Find where the given text appears and provide that cell's center as (x, y) coordinate. 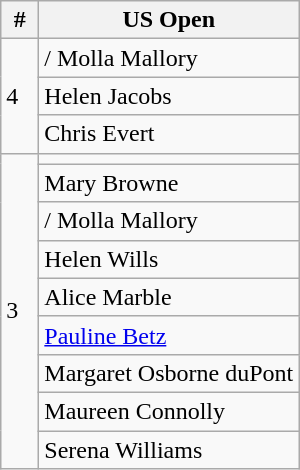
Maureen Connolly (169, 411)
Alice Marble (169, 297)
Chris Evert (169, 134)
US Open (169, 20)
Pauline Betz (169, 335)
Margaret Osborne duPont (169, 373)
Helen Wills (169, 259)
# (20, 20)
Helen Jacobs (169, 96)
Serena Williams (169, 449)
4 (20, 96)
Mary Browne (169, 183)
3 (20, 311)
